Capture the cell that displays the provided text and extract its [x, y] central coordinate. 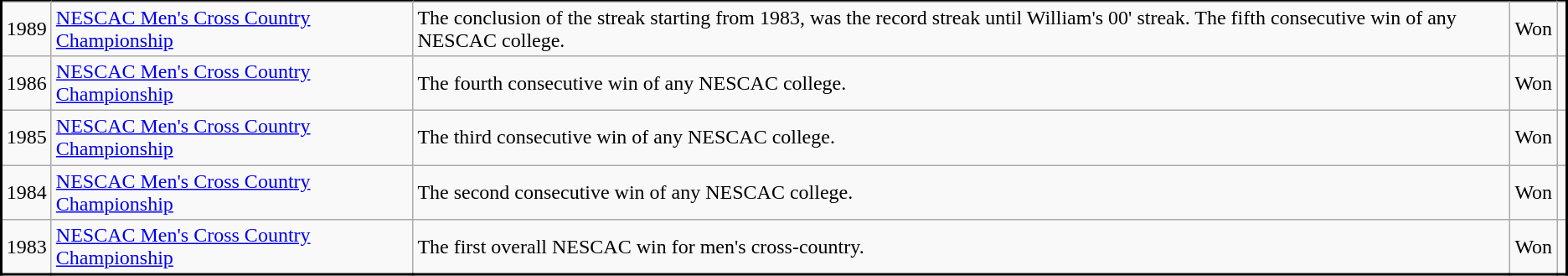
The first overall NESCAC win for men's cross-country. [962, 247]
1985 [27, 138]
The third consecutive win of any NESCAC college. [962, 138]
1989 [27, 29]
The second consecutive win of any NESCAC college. [962, 193]
1984 [27, 193]
1986 [27, 84]
The conclusion of the streak starting from 1983, was the record streak until William's 00' streak. The fifth consecutive win of any NESCAC college. [962, 29]
1983 [27, 247]
The fourth consecutive win of any NESCAC college. [962, 84]
